Find where the given text appears and provide that cell's center as [x, y] coordinate. 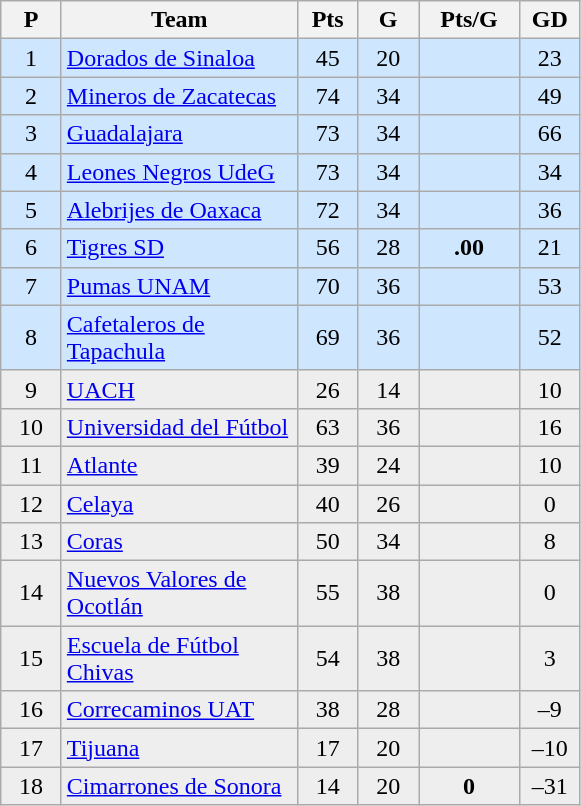
52 [550, 338]
72 [328, 210]
GD [550, 20]
5 [32, 210]
13 [32, 542]
66 [550, 134]
Pts [328, 20]
P [32, 20]
Cimarrones de Sonora [179, 786]
15 [32, 658]
18 [32, 786]
Celaya [179, 503]
Correcaminos UAT [179, 710]
11 [32, 465]
Coras [179, 542]
49 [550, 96]
Universidad del Fútbol [179, 427]
9 [32, 389]
2 [32, 96]
24 [388, 465]
UACH [179, 389]
Pumas UNAM [179, 286]
Tijuana [179, 748]
21 [550, 248]
53 [550, 286]
39 [328, 465]
–31 [550, 786]
.00 [468, 248]
Pts/G [468, 20]
Cafetaleros de Tapachula [179, 338]
23 [550, 58]
Team [179, 20]
–9 [550, 710]
1 [32, 58]
Alebrijes de Oaxaca [179, 210]
Nuevos Valores de Ocotlán [179, 594]
55 [328, 594]
40 [328, 503]
50 [328, 542]
63 [328, 427]
G [388, 20]
69 [328, 338]
Guadalajara [179, 134]
70 [328, 286]
Mineros de Zacatecas [179, 96]
4 [32, 172]
54 [328, 658]
6 [32, 248]
56 [328, 248]
45 [328, 58]
Tigres SD [179, 248]
Atlante [179, 465]
7 [32, 286]
74 [328, 96]
Leones Negros UdeG [179, 172]
Dorados de Sinaloa [179, 58]
–10 [550, 748]
Escuela de Fútbol Chivas [179, 658]
12 [32, 503]
